Provide the [x, y] coordinate of the cell's center where the given text is located.  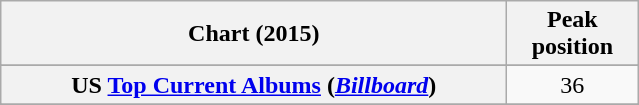
Chart (2015) [254, 34]
Peakposition [572, 34]
36 [572, 85]
US Top Current Albums (Billboard) [254, 85]
